Identify which cell holds the provided text, then report its (X, Y) central coordinate. 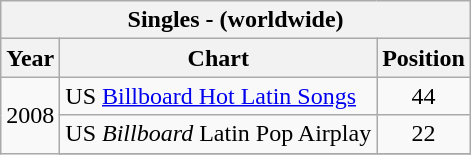
2008 (30, 115)
US Billboard Hot Latin Songs (218, 96)
Year (30, 58)
22 (424, 134)
Chart (218, 58)
44 (424, 96)
Singles - (worldwide) (236, 20)
US Billboard Latin Pop Airplay (218, 134)
Position (424, 58)
